Scan for the cell matching the given text and deliver its [x, y] coordinate at center. 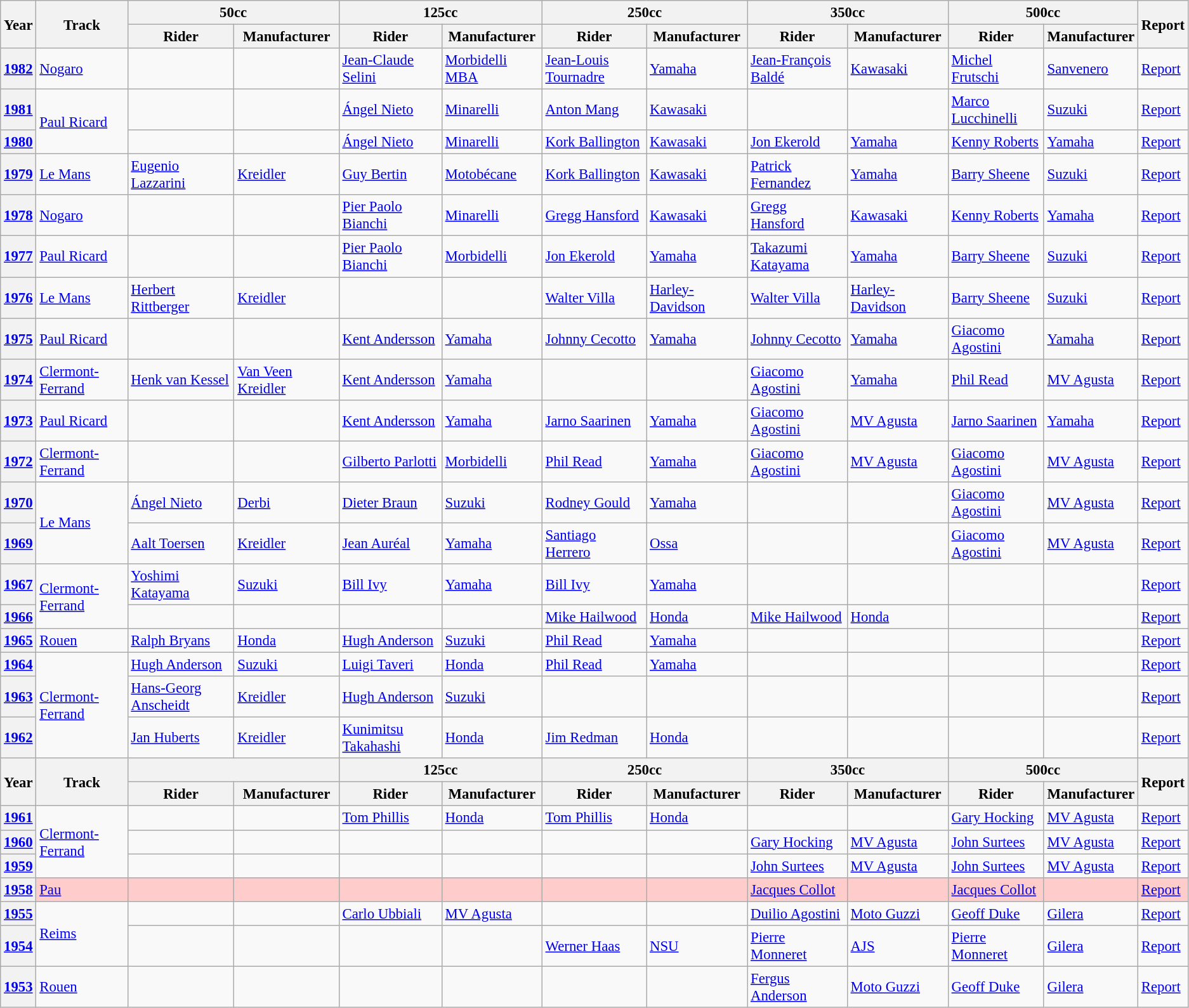
Jan Huberts [181, 738]
Rodney Gould [594, 502]
1979 [18, 175]
1978 [18, 216]
1963 [18, 697]
1959 [18, 866]
Herbert Rittberger [181, 298]
Reims [82, 934]
1961 [18, 818]
Van Veen Kreidler [287, 379]
1981 [18, 110]
Patrick Fernandez [798, 175]
Anton Mang [594, 110]
1976 [18, 298]
Eugenio Lazzarini [181, 175]
1954 [18, 946]
Sanvenero [1091, 69]
1974 [18, 379]
Michel Frutschi [996, 69]
Guy Bertin [390, 175]
Derbi [287, 502]
1965 [18, 641]
Pau [82, 889]
1975 [18, 339]
Duilio Agostini [798, 913]
Ossa [697, 543]
Fergus Anderson [798, 987]
Aalt Toersen [181, 543]
1982 [18, 69]
Motobécane [492, 175]
Yoshimi Katayama [181, 585]
1973 [18, 420]
AJS [897, 946]
1953 [18, 987]
Hans-Georg Anscheidt [181, 697]
1962 [18, 738]
Takazumi Katayama [798, 256]
Dieter Braun [390, 502]
Jean-Claude Selini [390, 69]
Carlo Ubbiali [390, 913]
Kunimitsu Takahashi [390, 738]
1977 [18, 256]
NSU [697, 946]
Henk van Kessel [181, 379]
50cc [233, 13]
1972 [18, 462]
1980 [18, 142]
1966 [18, 617]
Jim Redman [594, 738]
Jean Auréal [390, 543]
Morbidelli MBA [492, 69]
1958 [18, 889]
1964 [18, 665]
1967 [18, 585]
Werner Haas [594, 946]
Jean-Louis Tournadre [594, 69]
Gilberto Parlotti [390, 462]
Ralph Bryans [181, 641]
Luigi Taveri [390, 665]
1960 [18, 842]
1970 [18, 502]
1955 [18, 913]
Santiago Herrero [594, 543]
Marco Lucchinelli [996, 110]
1969 [18, 543]
Jean-François Baldé [798, 69]
